Detect which cell encompasses the target text, then output its [x, y] center coordinate. 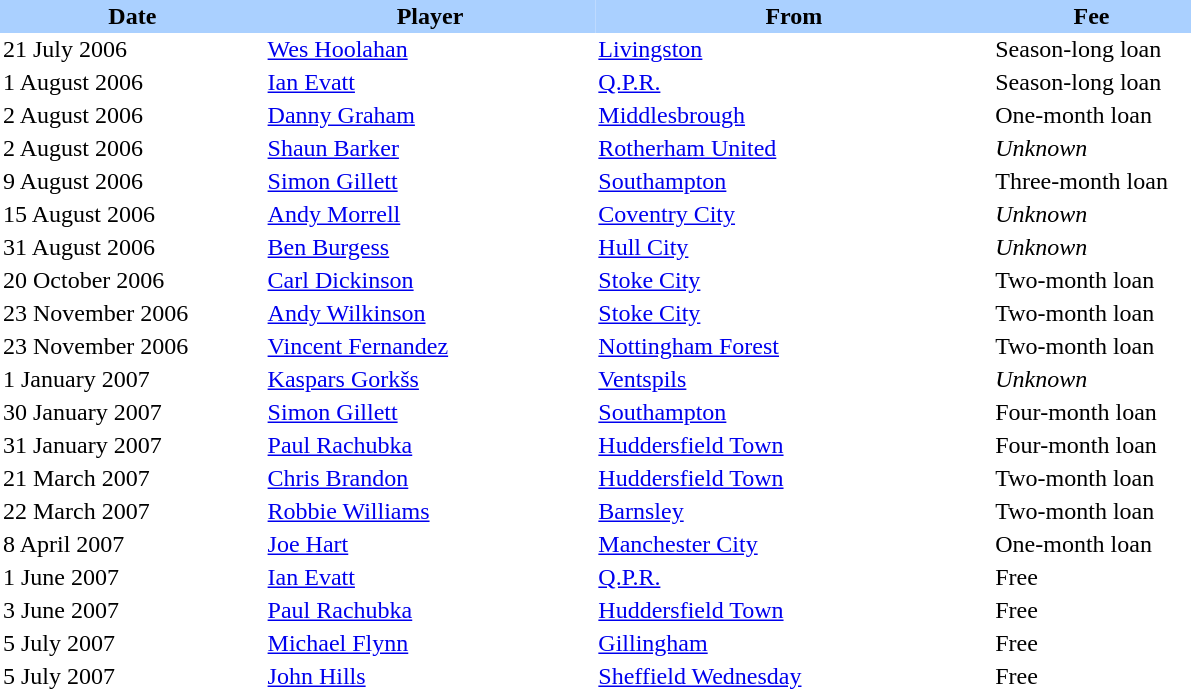
Gillingham [794, 644]
31 August 2006 [132, 248]
Chris Brandon [430, 478]
21 July 2006 [132, 50]
Coventry City [794, 214]
31 January 2007 [132, 446]
Date [132, 16]
Kaspars Gorkšs [430, 380]
Livingston [794, 50]
Ventspils [794, 380]
Fee [1091, 16]
30 January 2007 [132, 412]
Vincent Fernandez [430, 346]
Robbie Williams [430, 512]
Middlesbrough [794, 116]
From [794, 16]
3 June 2007 [132, 610]
Shaun Barker [430, 148]
Hull City [794, 248]
5 July 2007 [132, 644]
1 January 2007 [132, 380]
Andy Morrell [430, 214]
Wes Hoolahan [430, 50]
8 April 2007 [132, 544]
1 August 2006 [132, 82]
Barnsley [794, 512]
Three-month loan [1091, 182]
Carl Dickinson [430, 280]
Player [430, 16]
Nottingham Forest [794, 346]
Joe Hart [430, 544]
Michael Flynn [430, 644]
22 March 2007 [132, 512]
15 August 2006 [132, 214]
Andy Wilkinson [430, 314]
20 October 2006 [132, 280]
Rotherham United [794, 148]
Danny Graham [430, 116]
Ben Burgess [430, 248]
21 March 2007 [132, 478]
Manchester City [794, 544]
1 June 2007 [132, 578]
9 August 2006 [132, 182]
